Pinpoint the cell where the given text exists, returning its [x, y] midpoint coordinate. 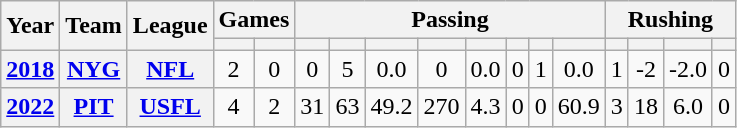
4.3 [486, 107]
2022 [30, 107]
270 [442, 107]
NYG [94, 69]
PIT [94, 107]
4 [234, 107]
31 [312, 107]
Team [94, 26]
Rushing [670, 20]
6.0 [688, 107]
63 [348, 107]
Passing [450, 20]
-2.0 [688, 69]
Year [30, 26]
60.9 [578, 107]
NFL [170, 69]
49.2 [392, 107]
Games [254, 20]
USFL [170, 107]
League [170, 26]
2018 [30, 69]
18 [646, 107]
5 [348, 69]
-2 [646, 69]
3 [616, 107]
